Scan for the cell matching the given text and deliver its (x, y) coordinate at center. 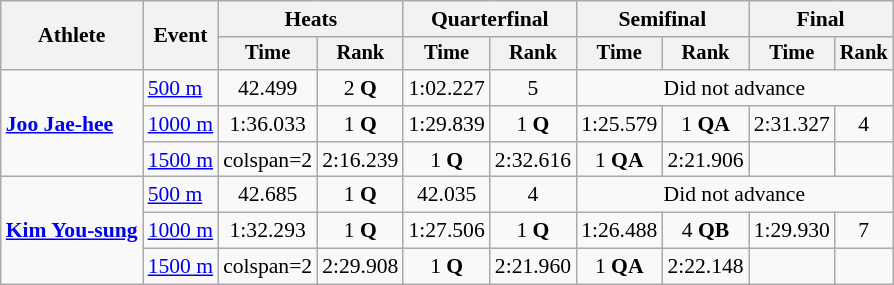
42.685 (268, 195)
Heats (310, 19)
2:21.906 (705, 160)
4 QB (705, 231)
1:32.293 (268, 231)
1:25.579 (619, 124)
Event (180, 36)
Semifinal (662, 19)
Kim You-sung (72, 230)
2:16.239 (360, 160)
Final (821, 19)
7 (864, 231)
42.035 (446, 195)
2:32.616 (533, 160)
1:29.839 (446, 124)
2:31.327 (792, 124)
1:29.930 (792, 231)
1:02.227 (446, 88)
2 Q (360, 88)
Quarterfinal (490, 19)
5 (533, 88)
42.499 (268, 88)
Joo Jae-hee (72, 124)
Athlete (72, 36)
1:27.506 (446, 231)
1:26.488 (619, 231)
2:29.908 (360, 267)
2:22.148 (705, 267)
1:36.033 (268, 124)
2:21.960 (533, 267)
